Output the [X, Y] coordinate of the center of the cell containing the given text.  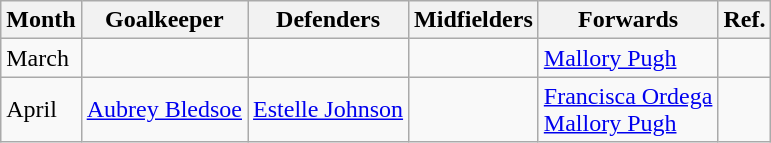
March [41, 58]
April [41, 110]
Aubrey Bledsoe [164, 110]
Midfielders [474, 20]
Defenders [328, 20]
Month [41, 20]
Estelle Johnson [328, 110]
Goalkeeper [164, 20]
Ref. [744, 20]
Mallory Pugh [628, 58]
Francisca Ordega Mallory Pugh [628, 110]
Forwards [628, 20]
